Return [x, y] of the center of cell containing provided text 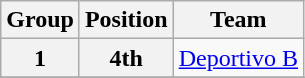
1 [40, 58]
Group [40, 20]
4th [126, 58]
Position [126, 20]
Team [238, 20]
Deportivo B [238, 58]
